Output the (x, y) coordinate of the center of the cell containing the given text.  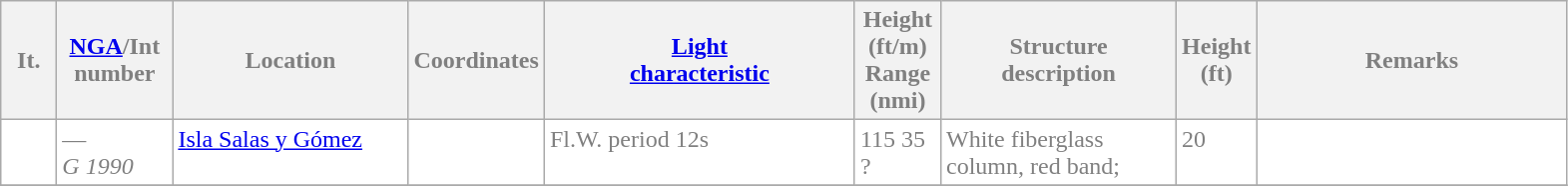
Isla Salas y Gómez (290, 152)
Coordinates (476, 60)
—G 1990 (115, 152)
Structuredescription (1058, 60)
NGA/Intnumber (115, 60)
Height (ft) (1217, 60)
White fiberglass column, red band; (1058, 152)
Remarks (1411, 60)
Lightcharacteristic (699, 60)
Fl.W. period 12s (699, 152)
It. (29, 60)
Location (290, 60)
115 35 ? (897, 152)
Height (ft/m)Range (nmi) (897, 60)
20 (1217, 152)
